Determine the [X, Y] coordinate at the center of the cell enclosing the given text.  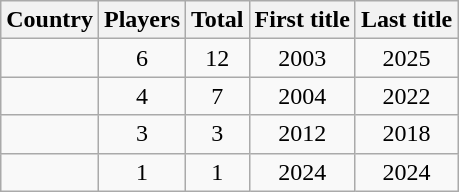
2025 [406, 58]
2004 [302, 96]
2022 [406, 96]
2003 [302, 58]
Players [142, 20]
First title [302, 20]
6 [142, 58]
2018 [406, 134]
Total [218, 20]
2012 [302, 134]
Last title [406, 20]
Country [50, 20]
12 [218, 58]
4 [142, 96]
7 [218, 96]
